Find where the given text appears and provide that cell's center as (x, y) coordinate. 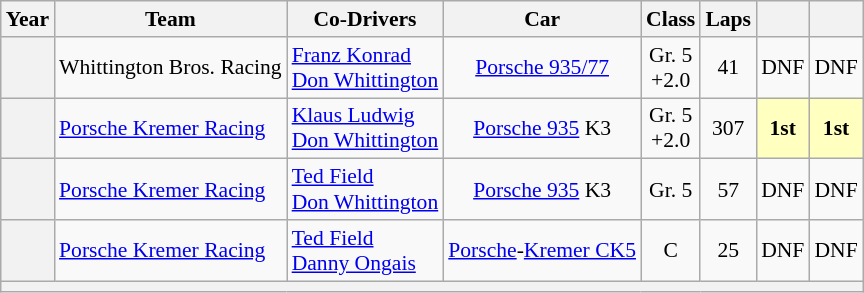
307 (728, 128)
Klaus Ludwig Don Whittington (366, 128)
Class (670, 19)
Co-Drivers (366, 19)
Year (28, 19)
Whittington Bros. Racing (170, 68)
Ted Field Don Whittington (366, 190)
41 (728, 68)
C (670, 250)
Team (170, 19)
Porsche-Kremer CK5 (542, 250)
Gr. 5 (670, 190)
Ted Field Danny Ongais (366, 250)
Car (542, 19)
Franz Konrad Don Whittington (366, 68)
57 (728, 190)
Laps (728, 19)
25 (728, 250)
Porsche 935/77 (542, 68)
